From the cell containing the given text, extract its center point as [x, y] coordinate. 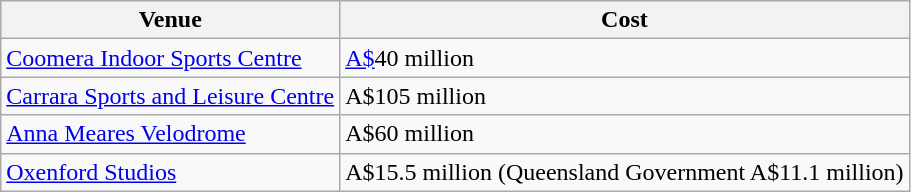
Venue [170, 20]
Coomera Indoor Sports Centre [170, 58]
Anna Meares Velodrome [170, 134]
A$40 million [624, 58]
A$60 million [624, 134]
A$15.5 million (Queensland Government A$11.1 million) [624, 172]
Oxenford Studios [170, 172]
A$105 million [624, 96]
Carrara Sports and Leisure Centre [170, 96]
Cost [624, 20]
